Find where the given text appears and provide that cell's center as [x, y] coordinate. 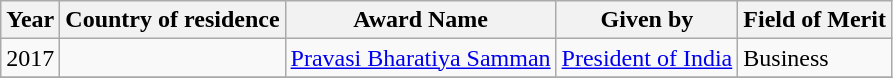
Award Name [420, 20]
Pravasi Bharatiya Samman [420, 58]
2017 [30, 58]
Given by [647, 20]
Country of residence [172, 20]
Field of Merit [815, 20]
Business [815, 58]
Year [30, 20]
President of India [647, 58]
